From the cell containing the given text, extract its center point as (x, y) coordinate. 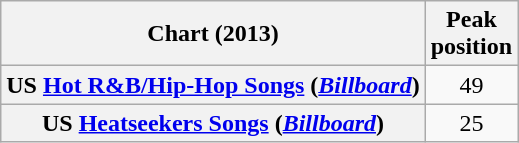
US Hot R&B/Hip-Hop Songs (Billboard) (213, 85)
25 (471, 123)
Peakposition (471, 34)
49 (471, 85)
Chart (2013) (213, 34)
US Heatseekers Songs (Billboard) (213, 123)
